Capture the cell that displays the provided text and extract its (X, Y) central coordinate. 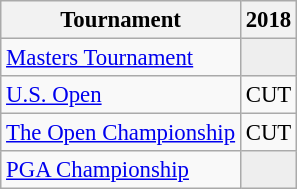
U.S. Open (121, 95)
Tournament (121, 20)
The Open Championship (121, 133)
2018 (268, 20)
PGA Championship (121, 170)
Masters Tournament (121, 58)
